Extract the [X, Y] coordinate from the center of the cell holding the provided text.  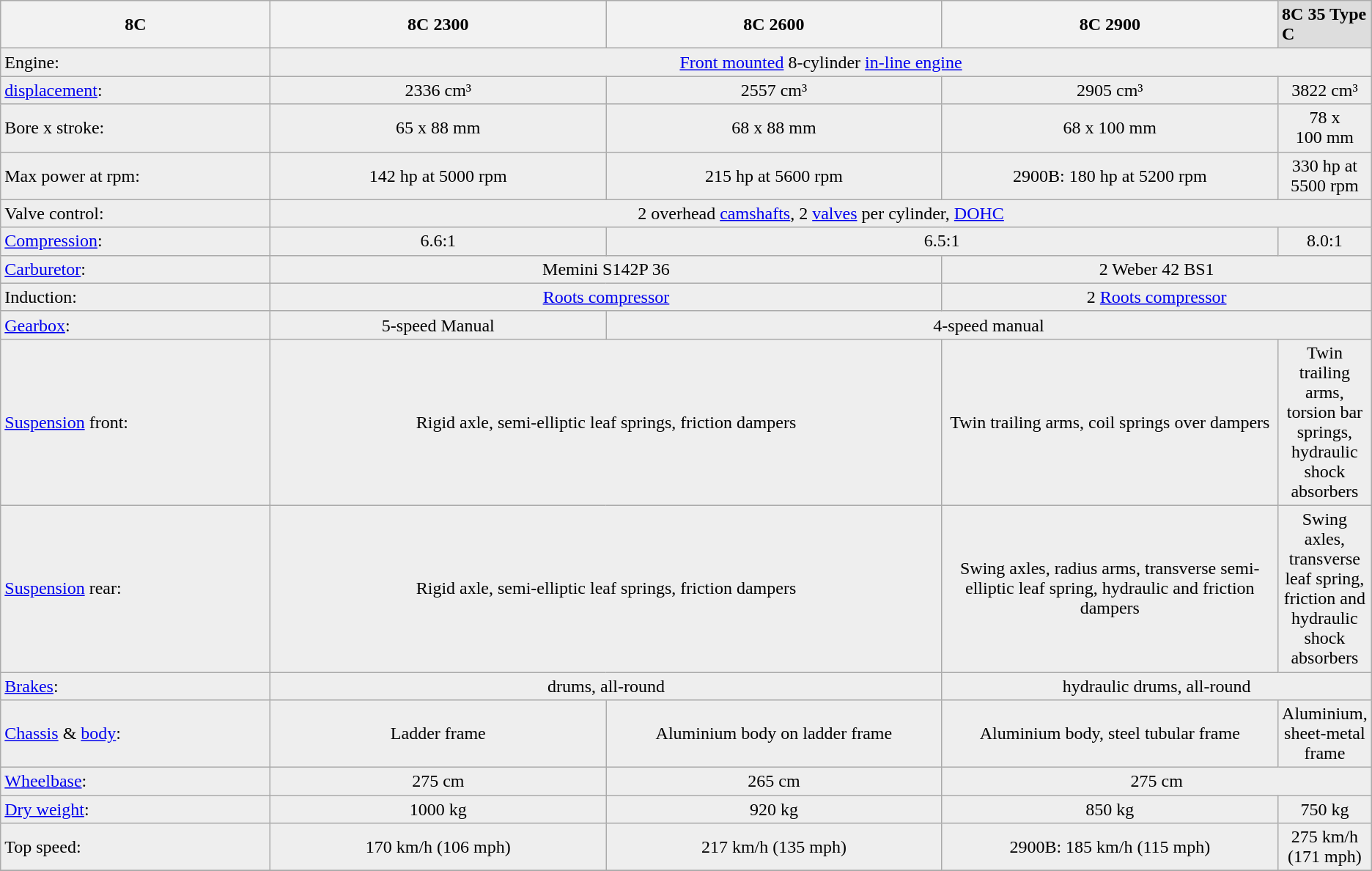
215 hp at 5600 rpm [774, 176]
265 cm [774, 782]
Front mounted 8-cylinder in-line engine [821, 62]
2905 cm³ [1110, 90]
217 km/h (135 mph) [774, 848]
drums, all-round [606, 686]
displacement: [136, 90]
8C 35 Type C [1325, 25]
2557 cm³ [774, 90]
6.6:1 [438, 241]
Wheelbase: [136, 782]
1000 kg [438, 809]
8C 2900 [1110, 25]
2 overhead camshafts, 2 valves per cylinder, DOHC [821, 213]
Swing axles, radius arms, transverse semi-elliptic leaf spring, hydraulic and friction dampers [1110, 588]
142 hp at 5000 rpm [438, 176]
Swing axles, transverse leaf spring, friction and hydraulic shock absorbers [1325, 588]
4-speed manual [989, 325]
8C [136, 25]
2900B: 180 hp at 5200 rpm [1110, 176]
Gearbox: [136, 325]
Twin trailing arms, torsion bar springs, hydraulic shock absorbers [1325, 422]
Aluminium, sheet-metal frame [1325, 734]
Carburetor: [136, 269]
750 kg [1325, 809]
920 kg [774, 809]
68 x 88 mm [774, 128]
65 x 88 mm [438, 128]
170 km/h (106 mph) [438, 848]
68 x 100 mm [1110, 128]
275 km/h (171 mph) [1325, 848]
Roots compressor [606, 297]
Aluminium body on ladder frame [774, 734]
2336 cm³ [438, 90]
Engine: [136, 62]
850 kg [1110, 809]
2900B: 185 km/h (115 mph) [1110, 848]
5-speed Manual [438, 325]
Memini S142P 36 [606, 269]
Induction: [136, 297]
Suspension front: [136, 422]
Bore x stroke: [136, 128]
Valve control: [136, 213]
Ladder frame [438, 734]
Twin trailing arms, coil springs over dampers [1110, 422]
Aluminium body, steel tubular frame [1110, 734]
6.5:1 [943, 241]
Top speed: [136, 848]
8C 2300 [438, 25]
Compression: [136, 241]
2 Weber 42 BS1 [1157, 269]
hydraulic drums, all-round [1157, 686]
Brakes: [136, 686]
Max power at rpm: [136, 176]
2 Roots compressor [1157, 297]
8C 2600 [774, 25]
78 x 100 mm [1325, 128]
330 hp at 5500 rpm [1325, 176]
Chassis & body: [136, 734]
Suspension rear: [136, 588]
Dry weight: [136, 809]
8.0:1 [1325, 241]
3822 cm³ [1325, 90]
